Locate the cell with the specified text and output its [X, Y] center coordinate. 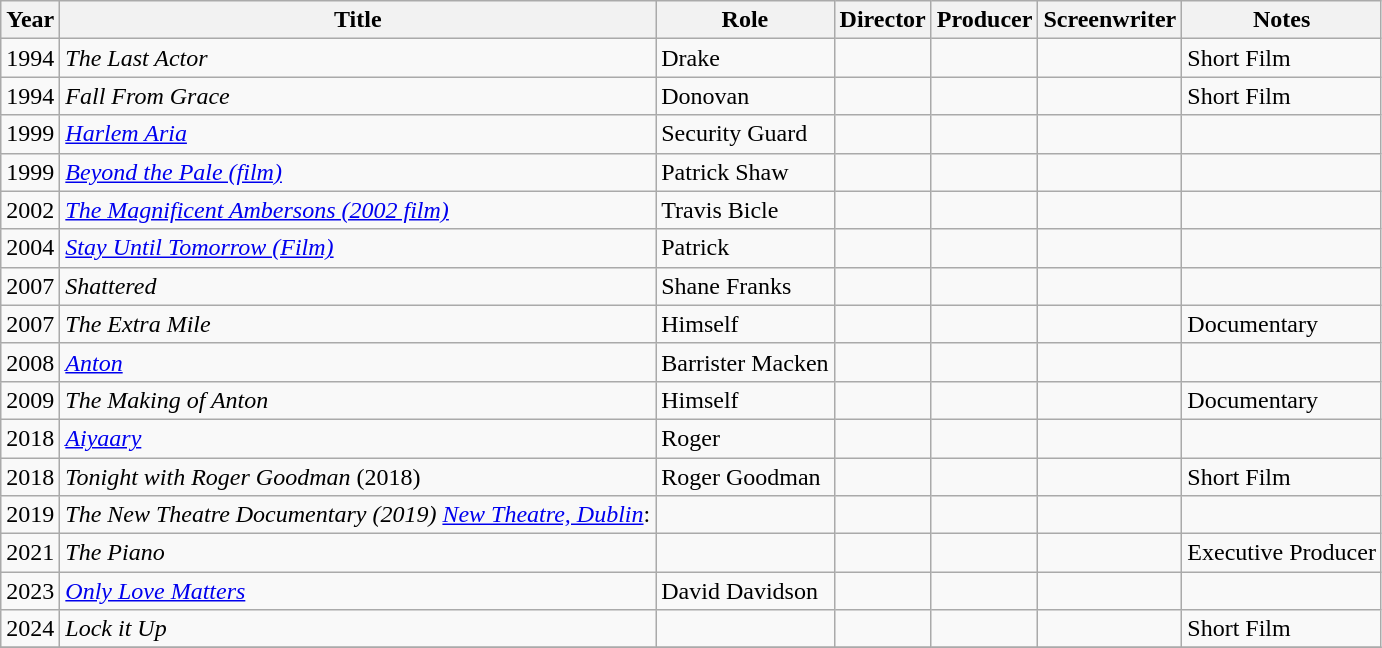
The Making of Anton [358, 400]
Title [358, 20]
The Magnificent Ambersons (2002 film) [358, 210]
The Extra Mile [358, 324]
Screenwriter [1110, 20]
Donovan [745, 96]
The New Theatre Documentary (2019) New Theatre, Dublin: [358, 515]
Executive Producer [1282, 553]
Travis Bicle [745, 210]
Lock it Up [358, 629]
Tonight with Roger Goodman (2018) [358, 477]
The Piano [358, 553]
Shattered [358, 286]
Anton [358, 362]
Drake [745, 58]
2002 [30, 210]
Director [882, 20]
2009 [30, 400]
2024 [30, 629]
Only Love Matters [358, 591]
Stay Until Tomorrow (Film) [358, 248]
Shane Franks [745, 286]
Harlem Aria [358, 134]
2021 [30, 553]
Year [30, 20]
David Davidson [745, 591]
Fall From Grace [358, 96]
Roger [745, 438]
Security Guard [745, 134]
2023 [30, 591]
Roger Goodman [745, 477]
Notes [1282, 20]
Patrick Shaw [745, 172]
Patrick [745, 248]
The Last Actor [358, 58]
Role [745, 20]
Barrister Macken [745, 362]
2008 [30, 362]
2004 [30, 248]
2019 [30, 515]
Producer [984, 20]
Beyond the Pale (film) [358, 172]
Aiyaary [358, 438]
